Output the (X, Y) coordinate of the center of the cell containing the given text.  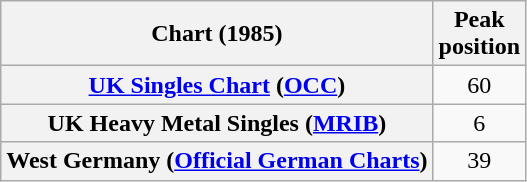
60 (479, 85)
UK Singles Chart (OCC) (217, 85)
UK Heavy Metal Singles (MRIB) (217, 123)
Chart (1985) (217, 34)
West Germany (Official German Charts) (217, 161)
39 (479, 161)
Peakposition (479, 34)
6 (479, 123)
